Locate the cell with the specified text and output its (X, Y) center coordinate. 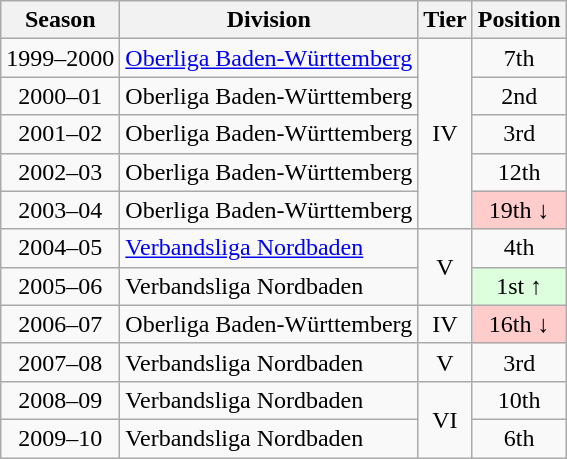
Division (269, 20)
Tier (446, 20)
10th (519, 400)
2nd (519, 96)
16th ↓ (519, 324)
12th (519, 172)
2006–07 (60, 324)
6th (519, 438)
2009–10 (60, 438)
2002–03 (60, 172)
2000–01 (60, 96)
Season (60, 20)
2001–02 (60, 134)
2004–05 (60, 248)
VI (446, 419)
1st ↑ (519, 286)
2007–08 (60, 362)
7th (519, 58)
2008–09 (60, 400)
1999–2000 (60, 58)
4th (519, 248)
Position (519, 20)
2003–04 (60, 210)
19th ↓ (519, 210)
2005–06 (60, 286)
